Identify which cell holds the provided text, then report its (X, Y) central coordinate. 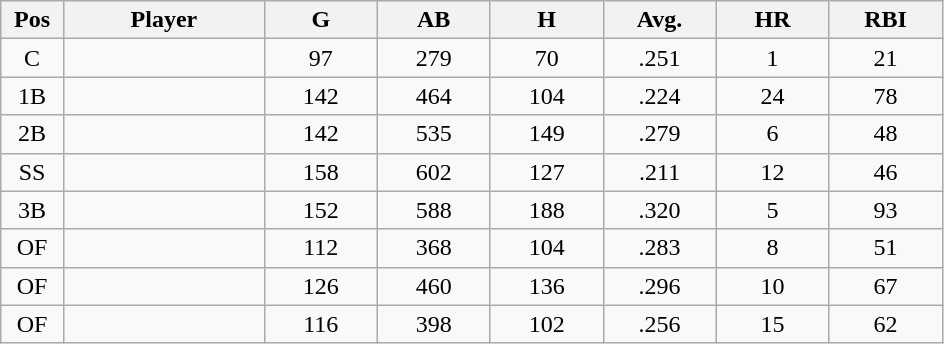
.211 (660, 172)
279 (434, 58)
Avg. (660, 20)
464 (434, 96)
RBI (886, 20)
12 (772, 172)
.224 (660, 96)
.320 (660, 210)
8 (772, 248)
460 (434, 286)
AB (434, 20)
368 (434, 248)
93 (886, 210)
535 (434, 134)
97 (320, 58)
126 (320, 286)
116 (320, 324)
51 (886, 248)
HR (772, 20)
48 (886, 134)
6 (772, 134)
.251 (660, 58)
H (546, 20)
67 (886, 286)
5 (772, 210)
Player (164, 20)
602 (434, 172)
1B (32, 96)
15 (772, 324)
46 (886, 172)
102 (546, 324)
136 (546, 286)
112 (320, 248)
.256 (660, 324)
152 (320, 210)
21 (886, 58)
1 (772, 58)
.283 (660, 248)
188 (546, 210)
SS (32, 172)
.296 (660, 286)
149 (546, 134)
70 (546, 58)
G (320, 20)
3B (32, 210)
.279 (660, 134)
158 (320, 172)
24 (772, 96)
62 (886, 324)
398 (434, 324)
127 (546, 172)
588 (434, 210)
Pos (32, 20)
2B (32, 134)
78 (886, 96)
10 (772, 286)
C (32, 58)
